Scan for the cell matching the given text and deliver its (X, Y) coordinate at center. 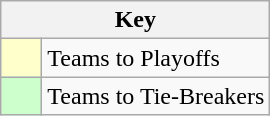
Teams to Playoffs (156, 58)
Key (136, 20)
Teams to Tie-Breakers (156, 96)
